Pinpoint the cell where the given text exists, returning its (x, y) midpoint coordinate. 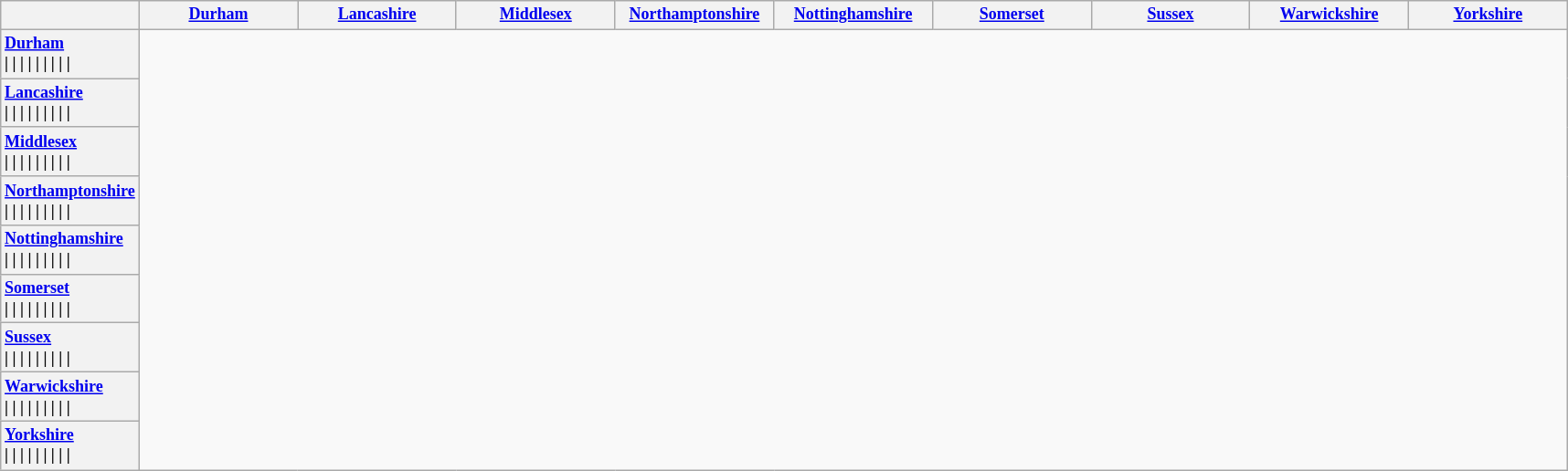
Middlesex | | | | | | | | | (69, 152)
Nottinghamshire (853, 15)
Durham | | | | | | | | | (69, 54)
Sussex (1171, 15)
Warwickshire (1330, 15)
Lancashire | | | | | | | | | (69, 103)
Northamptonshire (694, 15)
Middlesex (535, 15)
Yorkshire (1488, 15)
Yorkshire | | | | | | | | | (69, 445)
Nottinghamshire | | | | | | | | | (69, 250)
Durham (218, 15)
Somerset (1012, 15)
Sussex | | | | | | | | | (69, 348)
Lancashire (377, 15)
Somerset | | | | | | | | | (69, 298)
Northamptonshire | | | | | | | | | (69, 201)
Warwickshire | | | | | | | | | (69, 397)
